Search for the cell housing the specified text and yield its (x, y) center coordinate. 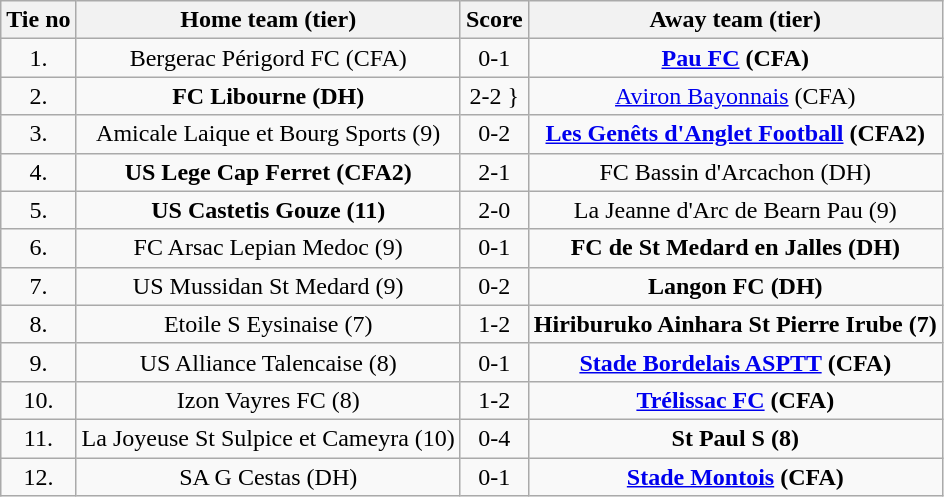
5. (38, 210)
Home team (tier) (268, 20)
1. (38, 58)
2-1 (494, 172)
La Joyeuse St Sulpice et Cameyra (10) (268, 438)
3. (38, 134)
US Lege Cap Ferret (CFA2) (268, 172)
Langon FC (DH) (735, 286)
Trélissac FC (CFA) (735, 400)
Bergerac Périgord FC (CFA) (268, 58)
9. (38, 362)
Aviron Bayonnais (CFA) (735, 96)
FC Libourne (DH) (268, 96)
Stade Montois (CFA) (735, 477)
8. (38, 324)
FC Arsac Lepian Medoc (9) (268, 248)
2-2 } (494, 96)
SA G Cestas (DH) (268, 477)
Hiriburuko Ainhara St Pierre Irube (7) (735, 324)
2. (38, 96)
Izon Vayres FC (8) (268, 400)
FC de St Medard en Jalles (DH) (735, 248)
6. (38, 248)
Etoile S Eysinaise (7) (268, 324)
Away team (tier) (735, 20)
Score (494, 20)
4. (38, 172)
US Alliance Talencaise (8) (268, 362)
US Mussidan St Medard (9) (268, 286)
Les Genêts d'Anglet Football (CFA2) (735, 134)
11. (38, 438)
St Paul S (8) (735, 438)
0-4 (494, 438)
10. (38, 400)
US Castetis Gouze (11) (268, 210)
2-0 (494, 210)
12. (38, 477)
Amicale Laique et Bourg Sports (9) (268, 134)
Stade Bordelais ASPTT (CFA) (735, 362)
Tie no (38, 20)
FC Bassin d'Arcachon (DH) (735, 172)
La Jeanne d'Arc de Bearn Pau (9) (735, 210)
Pau FC (CFA) (735, 58)
7. (38, 286)
